Capture the cell that displays the provided text and extract its [X, Y] central coordinate. 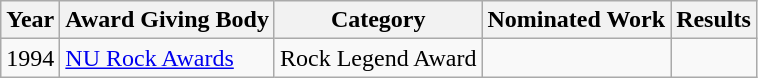
Award Giving Body [168, 20]
Year [30, 20]
NU Rock Awards [168, 58]
Results [714, 20]
1994 [30, 58]
Nominated Work [576, 20]
Rock Legend Award [378, 58]
Category [378, 20]
